Provide the (x, y) coordinate of the cell's center where the given text is located.  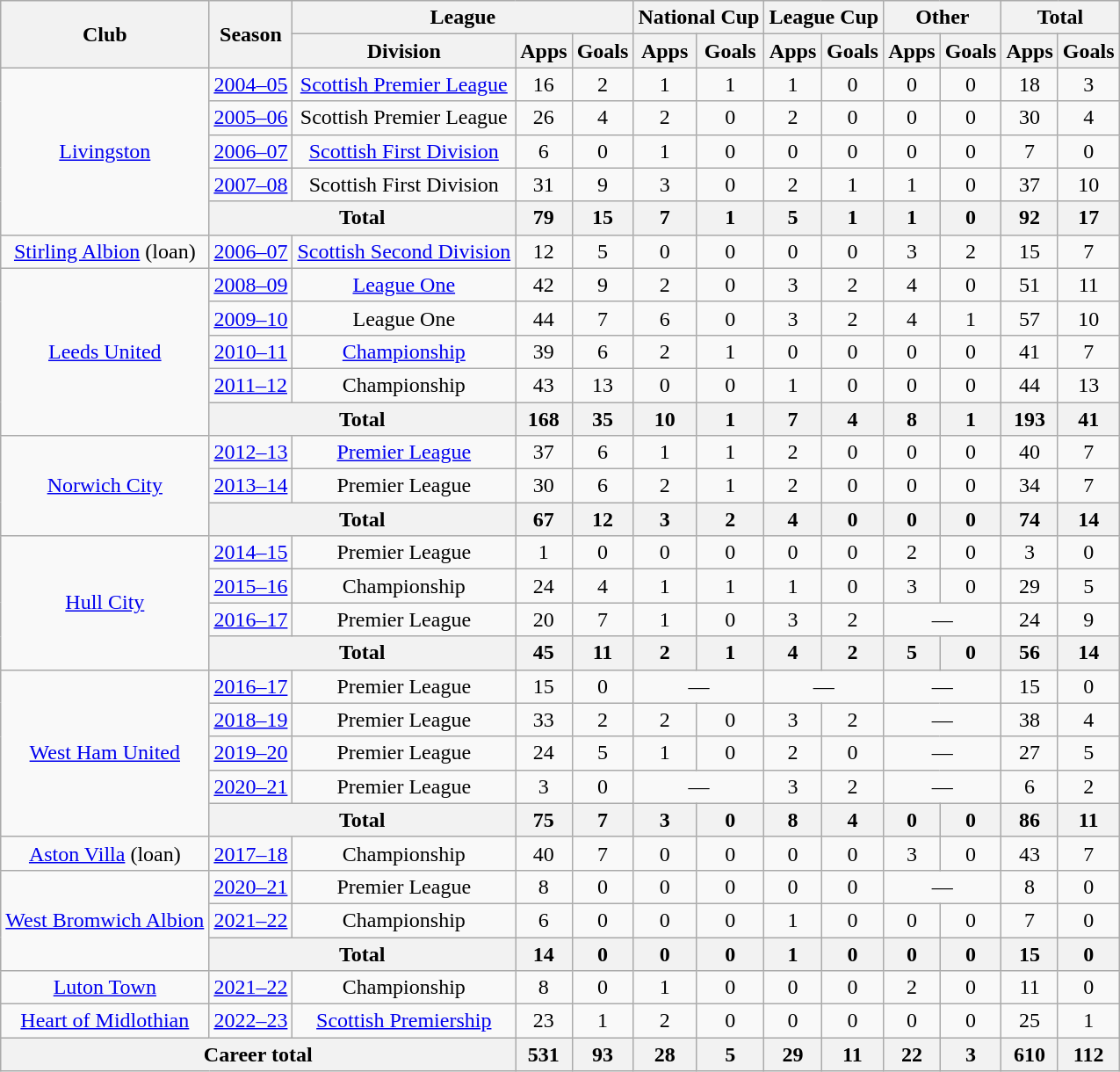
18 (1030, 84)
West Ham United (105, 753)
Luton Town (105, 988)
45 (544, 653)
Norwich City (105, 486)
2008–09 (251, 285)
67 (544, 519)
National Cup (699, 18)
168 (544, 419)
Scottish Premiership (404, 1021)
92 (1030, 218)
112 (1088, 1054)
West Bromwich Albion (105, 920)
Scottish Second Division (404, 251)
2004–05 (251, 84)
Leeds United (105, 351)
51 (1030, 285)
20 (544, 619)
2009–10 (251, 318)
42 (544, 285)
28 (665, 1054)
75 (544, 820)
2014–15 (251, 553)
93 (603, 1054)
2019–20 (251, 753)
Career total (258, 1054)
26 (544, 118)
2012–13 (251, 453)
22 (912, 1054)
35 (603, 419)
34 (1030, 486)
74 (1030, 519)
Heart of Midlothian (105, 1021)
2022–23 (251, 1021)
56 (1030, 653)
2010–11 (251, 351)
25 (1030, 1021)
17 (1088, 218)
Other (943, 18)
31 (544, 185)
2005–06 (251, 118)
79 (544, 218)
2013–14 (251, 486)
610 (1030, 1054)
38 (1030, 720)
Aston Villa (loan) (105, 853)
57 (1030, 318)
23 (544, 1021)
2011–12 (251, 385)
Season (251, 34)
Division (404, 51)
2015–16 (251, 586)
Club (105, 34)
86 (1030, 820)
2018–19 (251, 720)
Hull City (105, 603)
Stirling Albion (loan) (105, 251)
33 (544, 720)
2017–18 (251, 853)
Livingston (105, 151)
16 (544, 84)
2007–08 (251, 185)
39 (544, 351)
League Cup (824, 18)
193 (1030, 419)
27 (1030, 753)
League (463, 18)
531 (544, 1054)
